Extract the [X, Y] coordinate from the center of the cell holding the provided text.  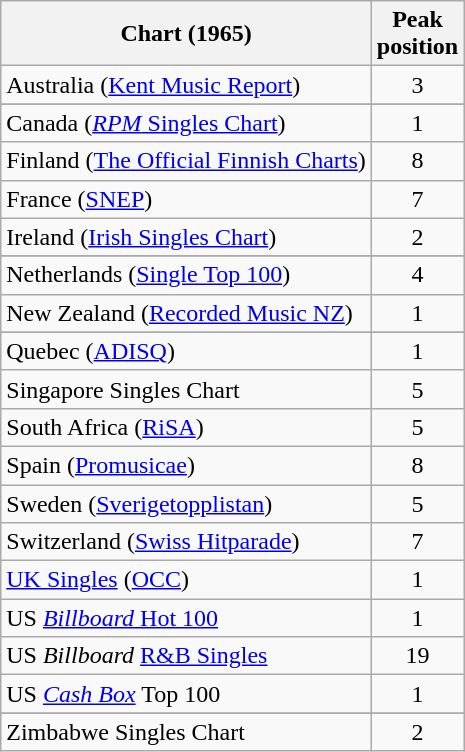
US Cash Box Top 100 [186, 694]
Spain (Promusicae) [186, 465]
Peakposition [417, 34]
Australia (Kent Music Report) [186, 85]
Netherlands (Single Top 100) [186, 275]
Canada (RPM Singles Chart) [186, 123]
Singapore Singles Chart [186, 389]
France (SNEP) [186, 199]
19 [417, 656]
UK Singles (OCC) [186, 580]
Ireland (Irish Singles Chart) [186, 237]
3 [417, 85]
US Billboard Hot 100 [186, 618]
Finland (The Official Finnish Charts) [186, 161]
South Africa (RiSA) [186, 427]
New Zealand (Recorded Music NZ) [186, 313]
Switzerland (Swiss Hitparade) [186, 542]
Sweden (Sverigetopplistan) [186, 503]
US Billboard R&B Singles [186, 656]
4 [417, 275]
Chart (1965) [186, 34]
Zimbabwe Singles Chart [186, 732]
Quebec (ADISQ) [186, 351]
